For the text-containing cell, return its midpoint in [X, Y] coordinate format. 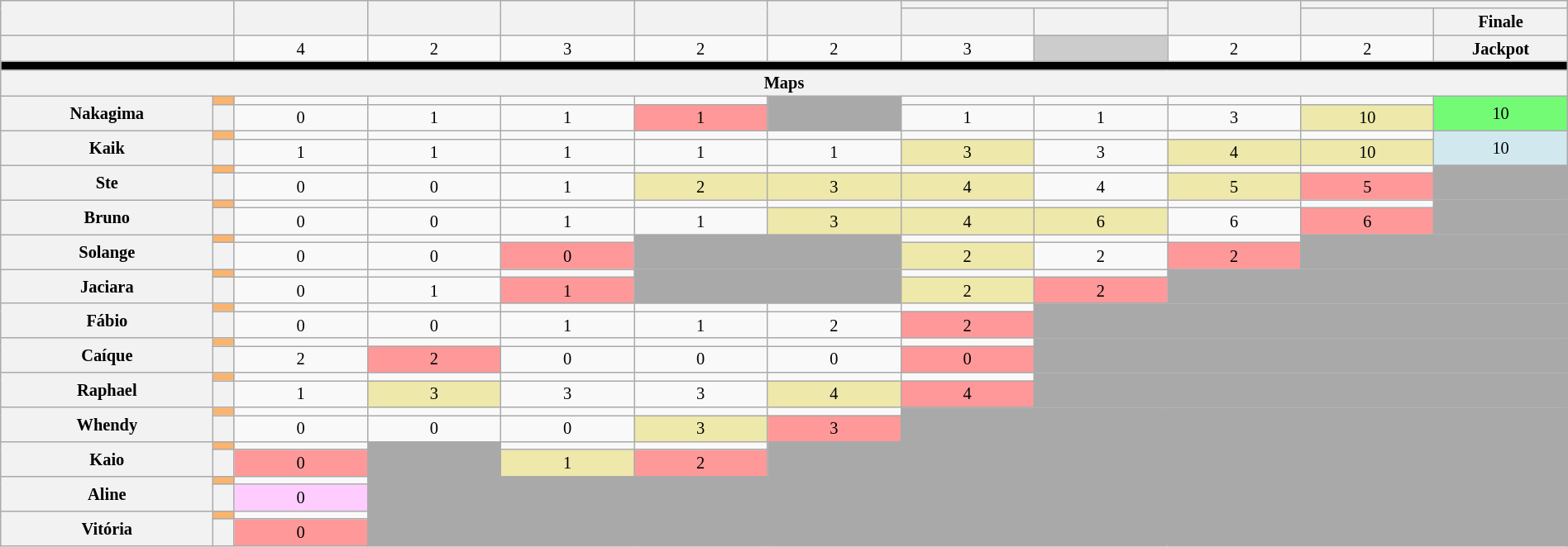
Finale [1500, 21]
Vitória [108, 528]
Maps [784, 83]
Raphael [108, 390]
Ste [108, 183]
Whendy [108, 424]
Caíque [108, 355]
Bruno [108, 217]
Jaciara [108, 286]
Aline [108, 493]
Nakagima [108, 113]
Fábio [108, 321]
Jackpot [1500, 48]
Solange [108, 251]
Kaio [108, 459]
Kaik [108, 148]
